Pinpoint the cell where the given text exists, returning its (x, y) midpoint coordinate. 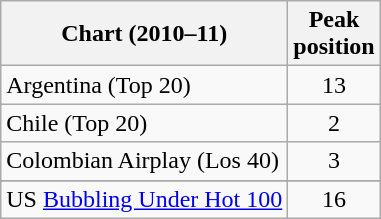
Colombian Airplay (Los 40) (144, 161)
Chile (Top 20) (144, 123)
16 (334, 199)
2 (334, 123)
Peakposition (334, 34)
13 (334, 85)
US Bubbling Under Hot 100 (144, 199)
Argentina (Top 20) (144, 85)
Chart (2010–11) (144, 34)
3 (334, 161)
